Search for the cell housing the specified text and yield its (x, y) center coordinate. 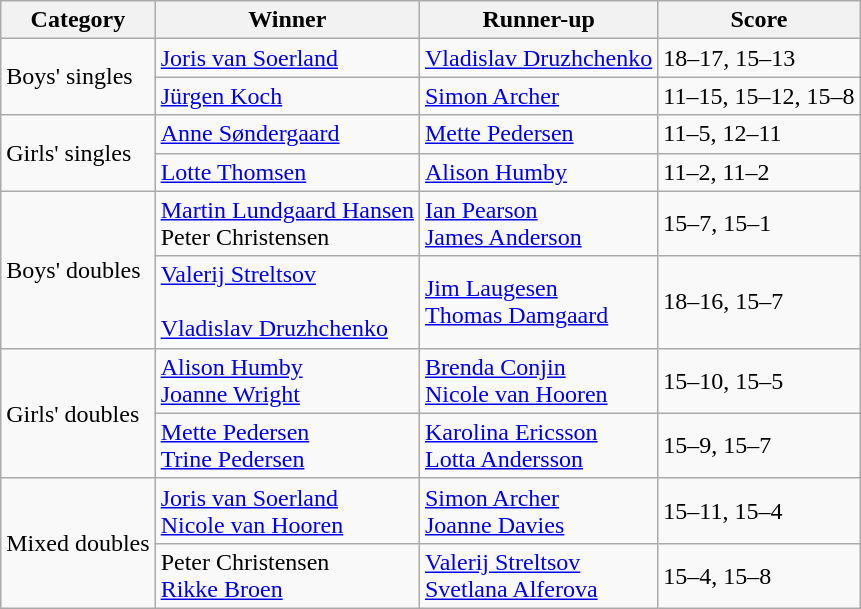
Joris van Soerland Nicole van Hooren (287, 510)
Alison Humby (538, 172)
18–16, 15–7 (759, 302)
11–5, 12–11 (759, 134)
Score (759, 20)
Boys' doubles (78, 270)
Brenda Conjin Nicole van Hooren (538, 380)
Ian Pearson James Anderson (538, 224)
15–7, 15–1 (759, 224)
Jim Laugesen Thomas Damgaard (538, 302)
Simon Archer Joanne Davies (538, 510)
11–15, 15–12, 15–8 (759, 96)
Jürgen Koch (287, 96)
Category (78, 20)
Vladislav Druzhchenko (538, 58)
Mette Pedersen Trine Pedersen (287, 446)
Girls' singles (78, 153)
Joris van Soerland (287, 58)
15–10, 15–5 (759, 380)
Martin Lundgaard Hansen Peter Christensen (287, 224)
Anne Søndergaard (287, 134)
Peter Christensen Rikke Broen (287, 576)
Mette Pedersen (538, 134)
15–4, 15–8 (759, 576)
18–17, 15–13 (759, 58)
Runner-up (538, 20)
Simon Archer (538, 96)
Winner (287, 20)
11–2, 11–2 (759, 172)
Karolina Ericsson Lotta Andersson (538, 446)
Boys' singles (78, 77)
Valerij Streltsov Svetlana Alferova (538, 576)
Alison Humby Joanne Wright (287, 380)
Valerij Streltsov Vladislav Druzhchenko (287, 302)
15–11, 15–4 (759, 510)
Girls' doubles (78, 413)
Mixed doubles (78, 543)
Lotte Thomsen (287, 172)
15–9, 15–7 (759, 446)
